Return (X, Y) of the center of cell containing provided text 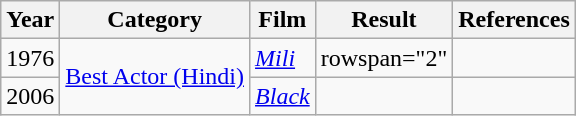
Result (384, 20)
rowspan="2" (384, 58)
Film (283, 20)
Category (155, 20)
1976 (30, 58)
Mili (283, 58)
References (514, 20)
Year (30, 20)
Black (283, 96)
2006 (30, 96)
Best Actor (Hindi) (155, 77)
